Scan for the cell matching the given text and deliver its [X, Y] coordinate at center. 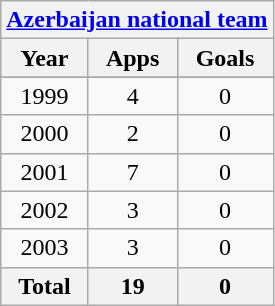
Total [45, 286]
2001 [45, 172]
4 [132, 96]
2 [132, 134]
2002 [45, 210]
2003 [45, 248]
2000 [45, 134]
19 [132, 286]
Year [45, 58]
Apps [132, 58]
Goals [225, 58]
Azerbaijan national team [137, 20]
1999 [45, 96]
7 [132, 172]
